Find where the given text appears and provide that cell's center as (X, Y) coordinate. 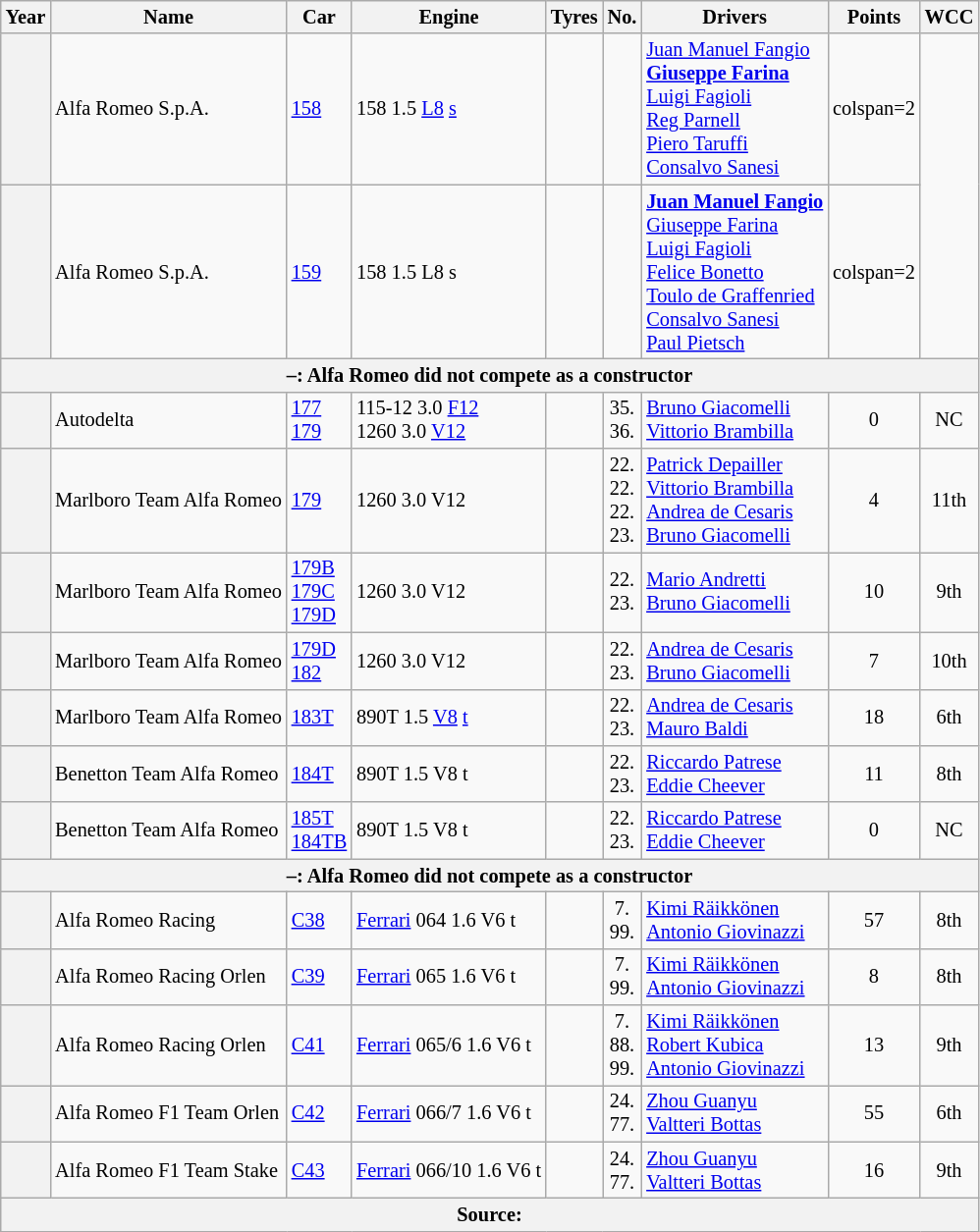
Year (26, 17)
8 (874, 977)
Ferrari 066/10 1.6 V6 t (449, 1170)
Car (319, 17)
Ferrari 065 1.6 V6 t (449, 977)
Andrea de Cesaris Bruno Giacomelli (735, 661)
C42 (319, 1113)
Alfa Romeo F1 Team Stake (169, 1170)
Ferrari 065/6 1.6 V6 t (449, 1045)
Tyres (574, 17)
Source: (490, 1214)
Mario Andretti Bruno Giacomelli (735, 592)
C41 (319, 1045)
10 (874, 592)
Name (169, 17)
159 (319, 272)
Engine (449, 17)
Points (874, 17)
11 (874, 774)
18 (874, 718)
184T (319, 774)
Andrea de Cesaris Mauro Baldi (735, 718)
C39 (319, 977)
Ferrari 066/7 1.6 V6 t (449, 1113)
No. (623, 17)
10th (950, 661)
Kimi Räikkönen Robert Kubica Antonio Giovinazzi (735, 1045)
Alfa Romeo Racing (169, 920)
13 (874, 1045)
183T (319, 718)
179 (319, 501)
16 (874, 1170)
Drivers (735, 17)
35.36. (623, 420)
4 (874, 501)
57 (874, 920)
C38 (319, 920)
7.88.99. (623, 1045)
22.22.22.23. (623, 501)
Bruno Giacomelli Vittorio Brambilla (735, 420)
C43 (319, 1170)
Alfa Romeo F1 Team Orlen (169, 1113)
179D182 (319, 661)
Juan Manuel Fangio Giuseppe Farina Luigi Fagioli Felice Bonetto Toulo de Graffenried Consalvo Sanesi Paul Pietsch (735, 272)
55 (874, 1113)
11th (950, 501)
Ferrari 064 1.6 V6 t (449, 920)
Autodelta (169, 420)
179B179C179D (319, 592)
Juan Manuel Fangio Giuseppe Farina Luigi Fagioli Reg Parnell Piero Taruffi Consalvo Sanesi (735, 109)
7 (874, 661)
115-12 3.0 F121260 3.0 V12 (449, 420)
177179 (319, 420)
158 (319, 109)
185T184TB (319, 830)
Patrick Depailler Vittorio Brambilla Andrea de Cesaris Bruno Giacomelli (735, 501)
WCC (950, 17)
